Return [X, Y] of the center of cell containing provided text 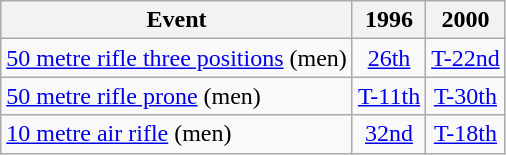
1996 [388, 20]
T-22nd [466, 58]
32nd [388, 134]
10 metre air rifle (men) [177, 134]
50 metre rifle prone (men) [177, 96]
2000 [466, 20]
T-18th [466, 134]
26th [388, 58]
50 metre rifle three positions (men) [177, 58]
Event [177, 20]
T-11th [388, 96]
T-30th [466, 96]
